Identify which cell holds the provided text, then report its (X, Y) central coordinate. 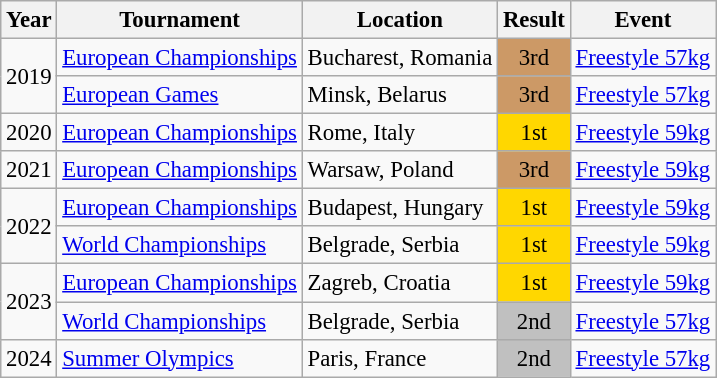
Budapest, Hungary (400, 208)
2023 (29, 302)
Bucharest, Romania (400, 58)
Zagreb, Croatia (400, 283)
Year (29, 20)
Warsaw, Poland (400, 170)
Tournament (180, 20)
Event (642, 20)
Rome, Italy (400, 133)
Summer Olympics (180, 358)
2021 (29, 170)
2020 (29, 133)
2022 (29, 226)
Result (534, 20)
2024 (29, 358)
Paris, France (400, 358)
Location (400, 20)
2019 (29, 76)
European Games (180, 95)
Minsk, Belarus (400, 95)
